Extract the (x, y) coordinate from the center of the cell holding the provided text.  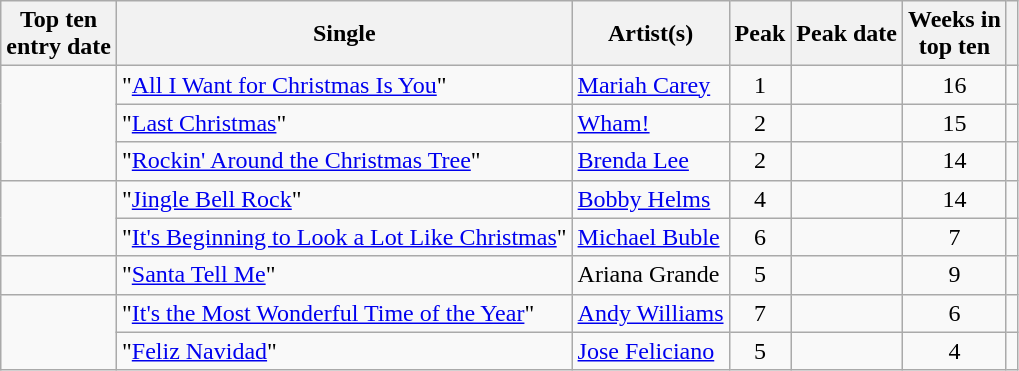
Brenda Lee (650, 161)
Top tenentry date (59, 34)
Mariah Carey (650, 85)
"Rockin' Around the Christmas Tree" (344, 161)
1 (760, 85)
Michael Buble (650, 237)
Weeks intop ten (955, 34)
Artist(s) (650, 34)
15 (955, 123)
16 (955, 85)
Bobby Helms (650, 199)
"It's Beginning to Look a Lot Like Christmas" (344, 237)
"It's the Most Wonderful Time of the Year" (344, 313)
9 (955, 275)
"Santa Tell Me" (344, 275)
"Feliz Navidad" (344, 351)
"Jingle Bell Rock" (344, 199)
"All I Want for Christmas Is You" (344, 85)
Single (344, 34)
"Last Christmas" (344, 123)
Andy Williams (650, 313)
Ariana Grande (650, 275)
Peak date (847, 34)
Peak (760, 34)
Jose Feliciano (650, 351)
Wham! (650, 123)
